Capture the cell that displays the provided text and extract its (X, Y) central coordinate. 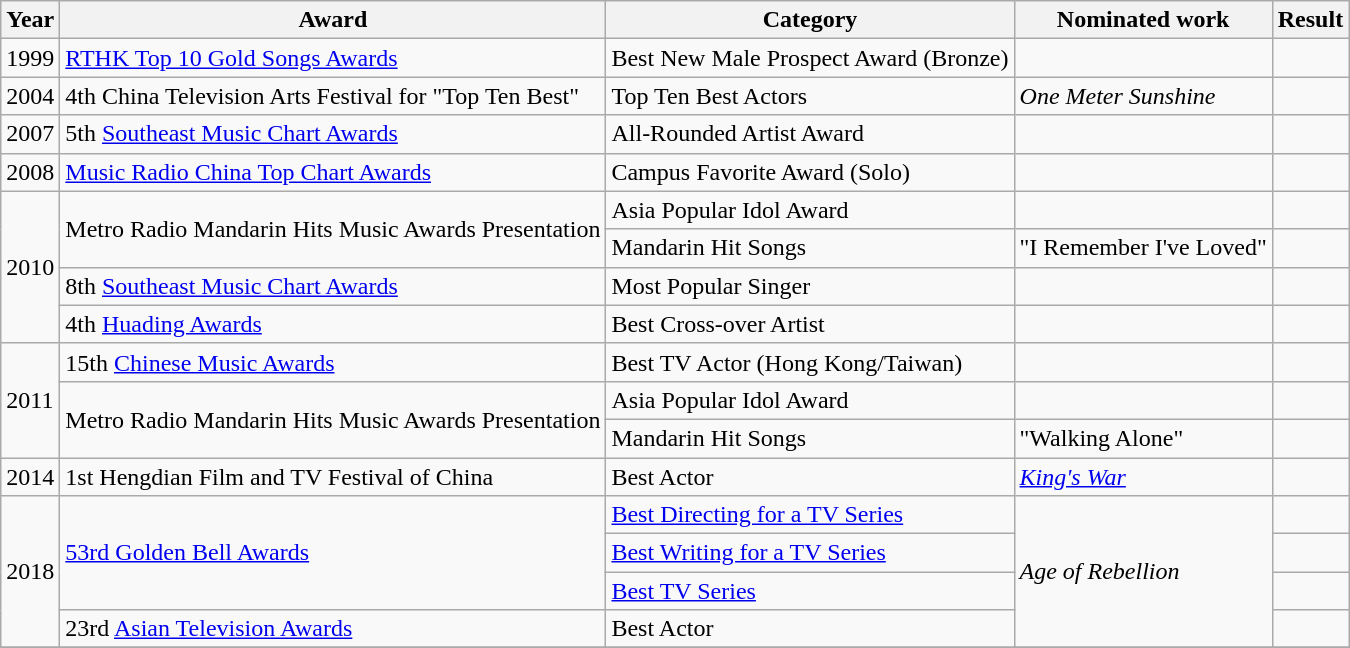
4th Huading Awards (333, 324)
Best Cross-over Artist (810, 324)
Best TV Series (810, 591)
2011 (30, 400)
RTHK Top 10 Gold Songs Awards (333, 58)
Year (30, 20)
All-Rounded Artist Award (810, 134)
Award (333, 20)
2007 (30, 134)
5th Southeast Music Chart Awards (333, 134)
Best New Male Prospect Award (Bronze) (810, 58)
2010 (30, 267)
Best Writing for a TV Series (810, 553)
Result (1310, 20)
King's War (1143, 477)
1st Hengdian Film and TV Festival of China (333, 477)
Nominated work (1143, 20)
"Walking Alone" (1143, 438)
2014 (30, 477)
One Meter Sunshine (1143, 96)
53rd Golden Bell Awards (333, 553)
Campus Favorite Award (Solo) (810, 172)
Best Directing for a TV Series (810, 515)
Most Popular Singer (810, 286)
Category (810, 20)
"I Remember I've Loved" (1143, 248)
2008 (30, 172)
23rd Asian Television Awards (333, 629)
Age of Rebellion (1143, 572)
1999 (30, 58)
4th China Television Arts Festival for "Top Ten Best" (333, 96)
Music Radio China Top Chart Awards (333, 172)
Top Ten Best Actors (810, 96)
2018 (30, 572)
2004 (30, 96)
Best TV Actor (Hong Kong/Taiwan) (810, 362)
15th Chinese Music Awards (333, 362)
8th Southeast Music Chart Awards (333, 286)
